Provide the [x, y] coordinate of the cell's center where the given text is located.  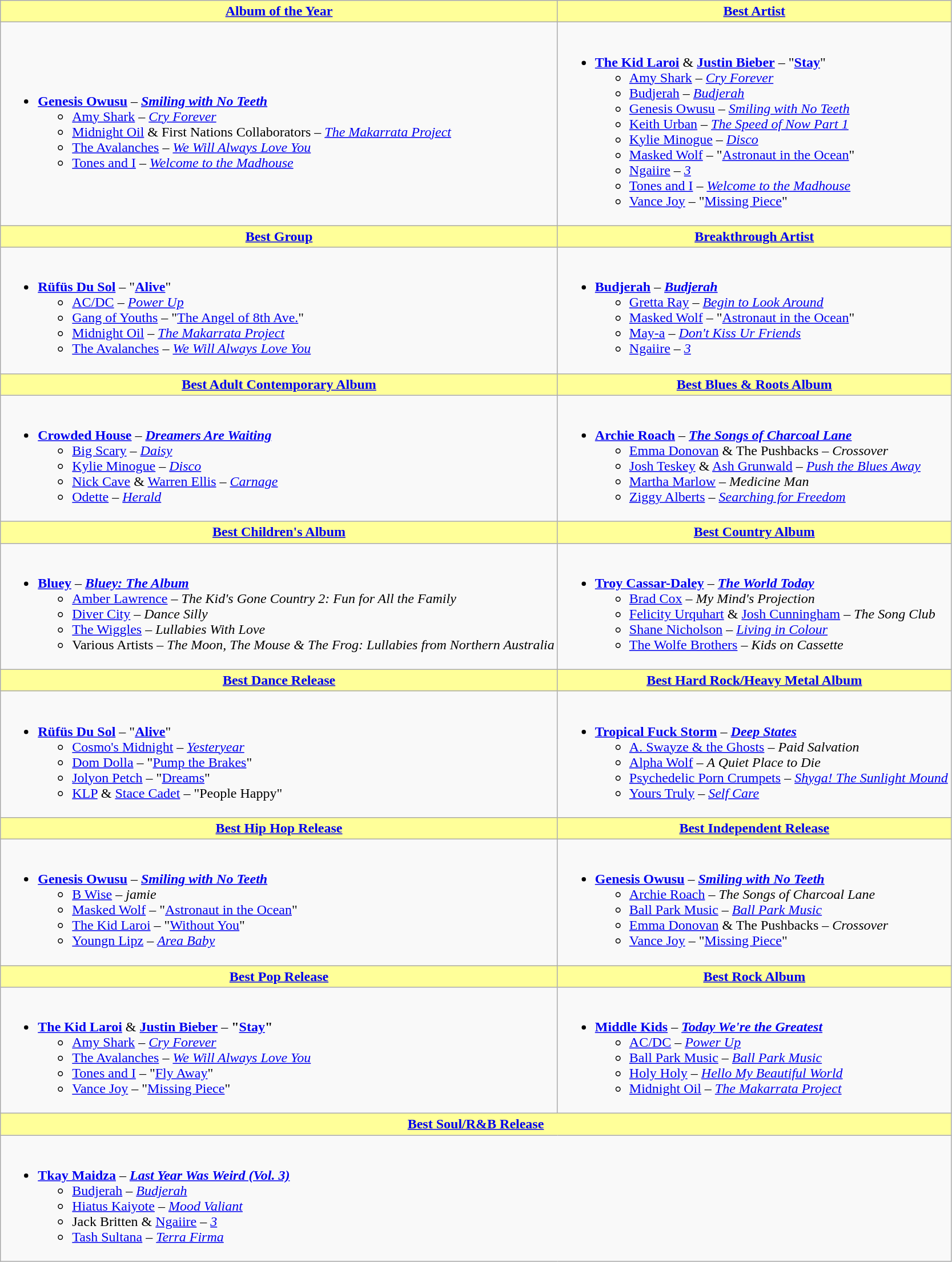
Best Hard Rock/Heavy Metal Album [754, 680]
Best Dance Release [279, 680]
Best Rock Album [754, 976]
Best Independent Release [754, 828]
Rüfüs Du Sol – "Alive"Cosmo's Midnight – YesteryearDom Dolla – "Pump the Brakes"Jolyon Petch – "Dreams"KLP & Stace Cadet – "People Happy" [279, 754]
Best Group [279, 236]
Best Artist [754, 11]
Best Pop Release [279, 976]
Album of the Year [279, 11]
Best Adult Contemporary Album [279, 384]
Best Blues & Roots Album [754, 384]
Breakthrough Artist [754, 236]
Tkay Maidza – Last Year Was Weird (Vol. 3)Budjerah – BudjerahHiatus Kaiyote – Mood ValiantJack Britten & Ngaiire – 3Tash Sultana – Terra Firma [476, 1198]
Budjerah – BudjerahGretta Ray – Begin to Look AroundMasked Wolf – "Astronaut in the Ocean"May-a – Don't Kiss Ur FriendsNgaiire – 3 [754, 311]
Genesis Owusu – Smiling with No TeethB Wise – jamieMasked Wolf – "Astronaut in the Ocean"The Kid Laroi – "Without You"Youngn Lipz – Area Baby [279, 902]
Best Country Album [754, 532]
Best Children's Album [279, 532]
Best Hip Hop Release [279, 828]
Crowded House – Dreamers Are WaitingBig Scary – DaisyKylie Minogue – DiscoNick Cave & Warren Ellis – CarnageOdette – Herald [279, 458]
Best Soul/R&B Release [476, 1124]
